Output the [X, Y] coordinate of the center of the cell containing the given text.  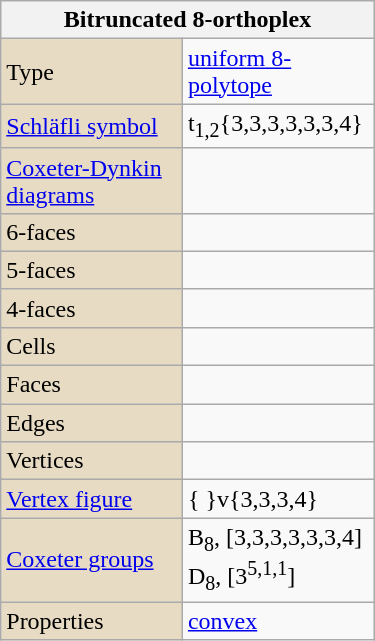
B8, [3,3,3,3,3,3,4]D8, [35,1,1] [278, 560]
uniform 8-polytope [278, 72]
Type [92, 72]
Vertex figure [92, 499]
t1,2{3,3,3,3,3,3,4} [278, 126]
Vertices [92, 461]
{ }v{3,3,3,4} [278, 499]
Bitruncated 8-orthoplex [188, 20]
Coxeter-Dynkin diagrams [92, 180]
6-faces [92, 232]
Coxeter groups [92, 560]
Cells [92, 346]
Schläfli symbol [92, 126]
Properties [92, 621]
Edges [92, 423]
4-faces [92, 308]
Faces [92, 385]
convex [278, 621]
5-faces [92, 270]
